Capture the cell that displays the provided text and extract its [X, Y] central coordinate. 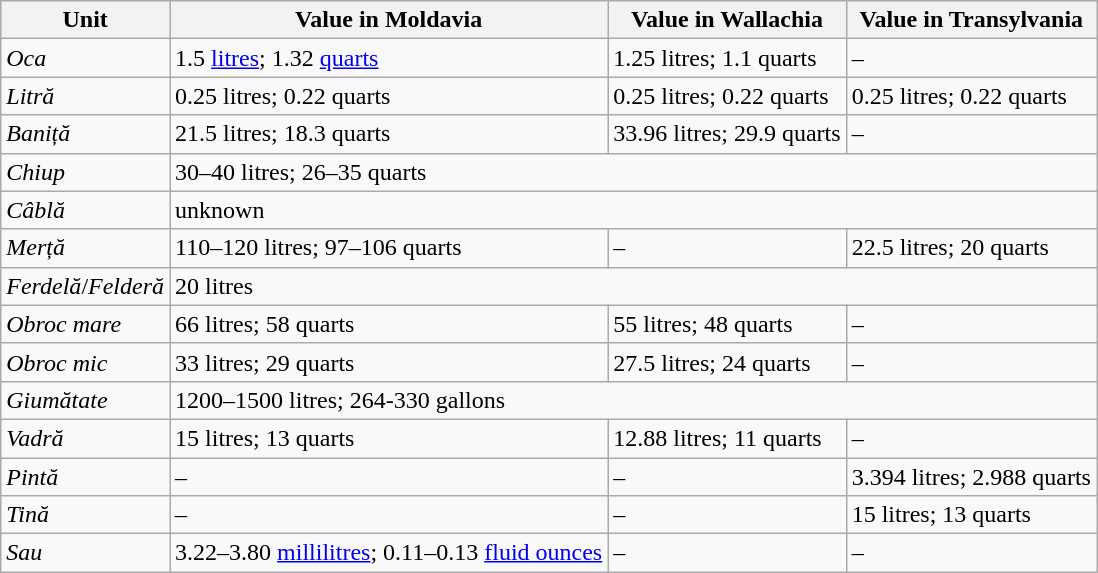
Unit [86, 20]
Value in Moldavia [389, 20]
Sau [86, 553]
Ferdelă/Felderă [86, 286]
Obroc mare [86, 324]
Baniță [86, 134]
20 litres [634, 286]
Obroc mic [86, 362]
Giumătate [86, 400]
Merță [86, 248]
22.5 litres; 20 quarts [971, 248]
3.394 litres; 2.988 quarts [971, 477]
Litră [86, 96]
3.22–3.80 millilitres; 0.11–0.13 fluid ounces [389, 553]
1200–1500 litres; 264-330 gallons [634, 400]
33 litres; 29 quarts [389, 362]
Value in Wallachia [727, 20]
27.5 litres; 24 quarts [727, 362]
Chiup [86, 172]
Tină [86, 515]
1.5 litres; 1.32 quarts [389, 58]
Oca [86, 58]
33.96 litres; 29.9 quarts [727, 134]
30–40 litres; 26–35 quarts [634, 172]
Vadră [86, 438]
1.25 litres; 1.1 quarts [727, 58]
Value in Transylvania [971, 20]
12.88 litres; 11 quarts [727, 438]
21.5 litres; 18.3 quarts [389, 134]
55 litres; 48 quarts [727, 324]
110–120 litres; 97–106 quarts [389, 248]
unknown [634, 210]
66 litres; 58 quarts [389, 324]
Pintă [86, 477]
Câblă [86, 210]
